Return the [X, Y] coordinate for the center point of the cell that contains the specified text.  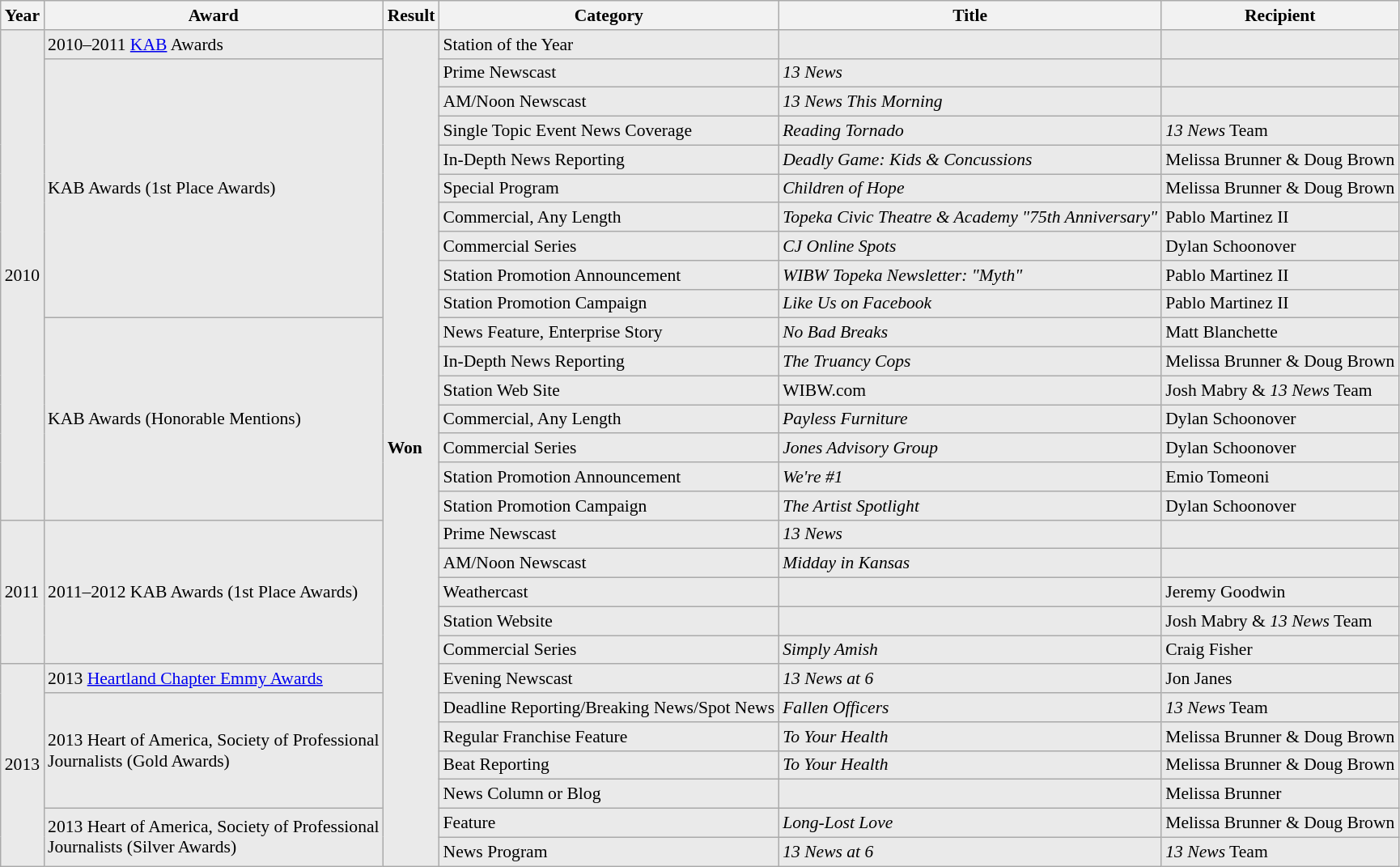
Simply Amish [969, 650]
Melissa Brunner [1280, 794]
No Bad Breaks [969, 333]
Craig Fisher [1280, 650]
Won [411, 448]
News Column or Blog [609, 794]
WIBW.com [969, 390]
2013 Heart of America, Society of ProfessionalJournalists (Gold Awards) [214, 750]
CJ Online Spots [969, 246]
Evening Newscast [609, 679]
Midday in Kansas [969, 563]
Deadly Game: Kids & Concussions [969, 159]
Children of Hope [969, 189]
Beat Reporting [609, 765]
Emio Tomeoni [1280, 477]
2013 Heart of America, Society of ProfessionalJournalists (Silver Awards) [214, 837]
Title [969, 15]
Result [411, 15]
2010–2011 KAB Awards [214, 45]
We're #1 [969, 477]
The Truancy Cops [969, 362]
News Feature, Enterprise Story [609, 333]
Long-Lost Love [969, 823]
Jeremy Goodwin [1280, 593]
Regular Franchise Feature [609, 737]
Jones Advisory Group [969, 448]
Payless Furniture [969, 419]
Special Program [609, 189]
The Artist Spotlight [969, 506]
Feature [609, 823]
2013 Heartland Chapter Emmy Awards [214, 679]
Like Us on Facebook [969, 304]
KAB Awards (Honorable Mentions) [214, 419]
Category [609, 15]
Award [214, 15]
Fallen Officers [969, 708]
2013 [23, 766]
Station Web Site [609, 390]
Matt Blanchette [1280, 333]
Station Website [609, 621]
Year [23, 15]
Station of the Year [609, 45]
2011 [23, 592]
Topeka Civic Theatre & Academy "75th Anniversary" [969, 218]
Single Topic Event News Coverage [609, 131]
13 News This Morning [969, 102]
Jon Janes [1280, 679]
2011–2012 KAB Awards (1st Place Awards) [214, 592]
Reading Tornado [969, 131]
Recipient [1280, 15]
KAB Awards (1st Place Awards) [214, 188]
Weathercast [609, 593]
2010 [23, 275]
News Program [609, 852]
Deadline Reporting/Breaking News/Spot News [609, 708]
WIBW Topeka Newsletter: "Myth" [969, 275]
